Scan for the cell matching the given text and deliver its [X, Y] coordinate at center. 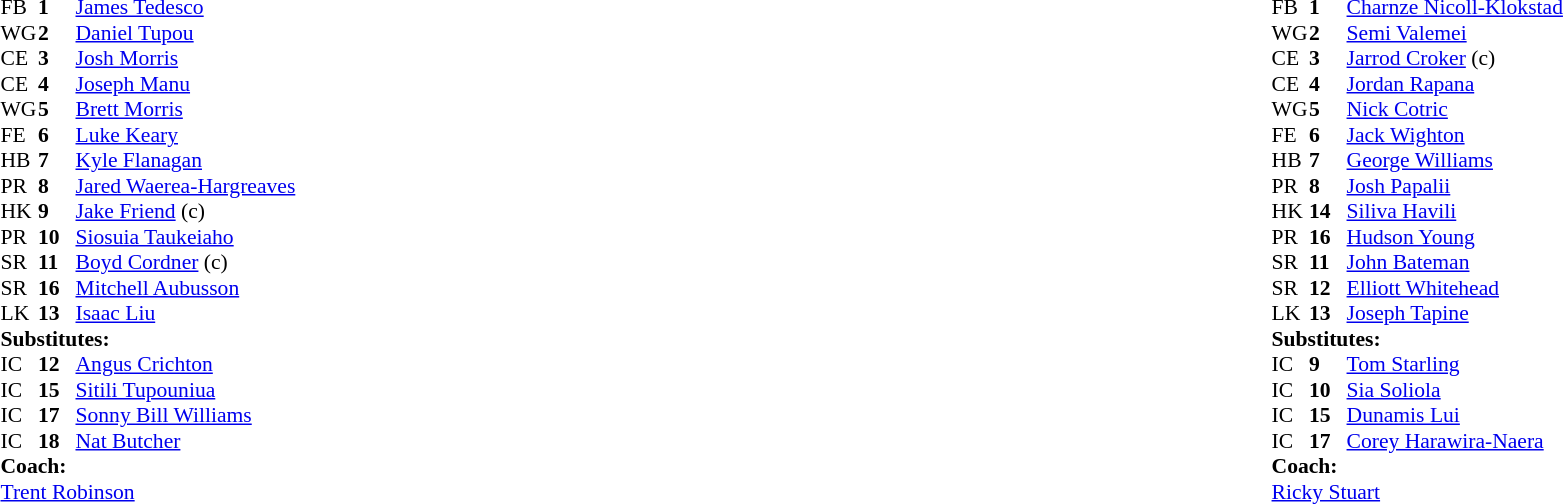
Sia Soliola [1455, 390]
Tom Starling [1455, 365]
Dunamis Lui [1455, 415]
Jack Wighton [1455, 135]
Luke Keary [186, 135]
Jordan Rapana [1455, 84]
Corey Harawira-Naera [1455, 441]
Brett Morris [186, 109]
Daniel Tupou [186, 33]
Siliva Havili [1455, 211]
Josh Morris [186, 59]
Hudson Young [1455, 237]
Mitchell Aubusson [186, 288]
Nick Cotric [1455, 109]
Siosuia Taukeiaho [186, 237]
Semi Valemei [1455, 33]
George Williams [1455, 161]
Joseph Manu [186, 84]
Jarrod Croker (c) [1455, 59]
Kyle Flanagan [186, 161]
Jared Waerea-Hargreaves [186, 186]
Sitili Tupouniua [186, 390]
14 [1328, 211]
Jake Friend (c) [186, 211]
Elliott Whitehead [1455, 288]
Boyd Cordner (c) [186, 263]
Angus Crichton [186, 365]
Sonny Bill Williams [186, 415]
John Bateman [1455, 263]
18 [57, 441]
Nat Butcher [186, 441]
Josh Papalii [1455, 186]
Joseph Tapine [1455, 313]
Isaac Liu [186, 313]
